Locate the cell with the specified text and output its [x, y] center coordinate. 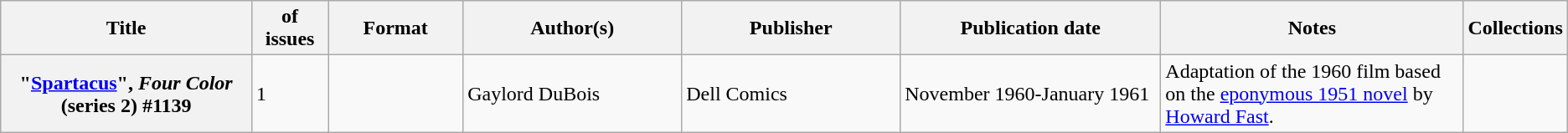
Notes [1312, 28]
Author(s) [573, 28]
Publisher [791, 28]
Collections [1515, 28]
Publication date [1030, 28]
1 [290, 94]
Adaptation of the 1960 film based on the eponymous 1951 novel by Howard Fast. [1312, 94]
Gaylord DuBois [573, 94]
November 1960-January 1961 [1030, 94]
Format [395, 28]
of issues [290, 28]
Title [126, 28]
"Spartacus", Four Color (series 2) #1139 [126, 94]
Dell Comics [791, 94]
